Determine the [X, Y] coordinate at the center of the cell enclosing the given text.  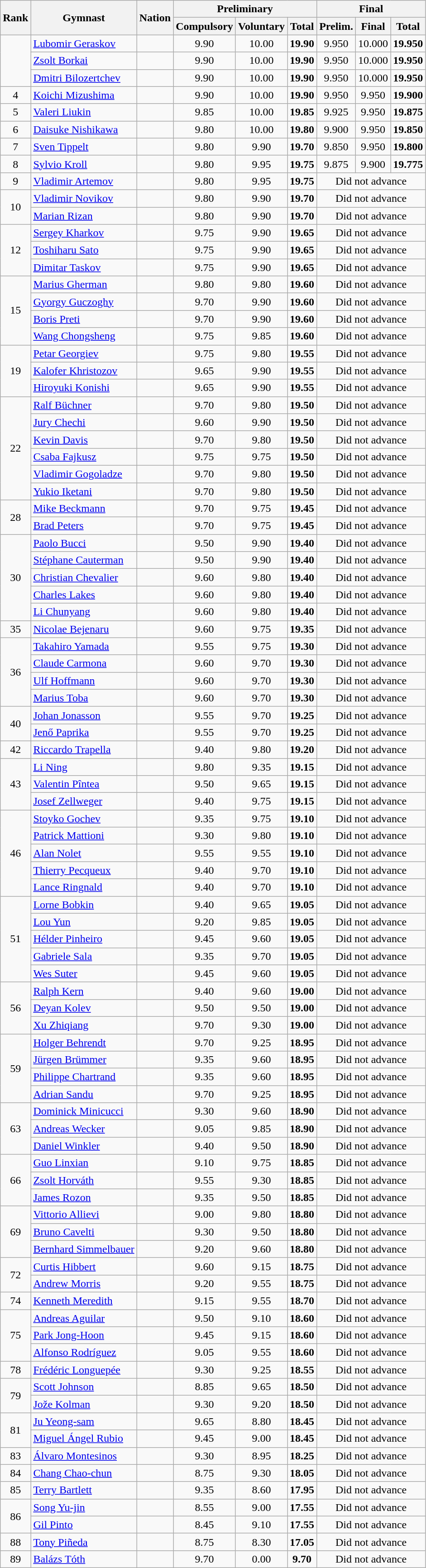
42 [15, 749]
Gabriele Sala [84, 956]
Christian Chevalier [84, 577]
Claude Carmona [84, 663]
74 [15, 1301]
Bernhard Simmelbauer [84, 1249]
Vittorio Allievi [84, 1215]
Lance Ringnald [84, 887]
Guo Linxian [84, 1163]
19.800 [408, 147]
Marian Rizan [84, 216]
6 [15, 129]
Lubomir Geraskov [84, 43]
Andrew Morris [84, 1283]
83 [15, 1456]
Philippe Chartrand [84, 1077]
66 [15, 1180]
Thierry Pecqueux [84, 870]
Valeri Liukin [84, 112]
Frédéric Longuepée [84, 1370]
18.70 [302, 1301]
19.875 [408, 112]
88 [15, 1542]
Valentin Pîntea [84, 784]
35 [15, 629]
75 [15, 1335]
46 [15, 853]
Compulsory [205, 26]
Jürgen Brümmer [84, 1060]
Wes Suter [84, 973]
19.900 [408, 95]
9.850 [336, 147]
Deyan Kolev [84, 1008]
Nation [155, 18]
Wang Chongsheng [84, 336]
8.55 [205, 1507]
Koichi Mizushima [84, 95]
Andreas Aguilar [84, 1318]
84 [15, 1473]
Li Ning [84, 767]
Ralf Büchner [84, 405]
7 [15, 147]
8.60 [261, 1490]
Nicolae Bejenaru [84, 629]
Charles Lakes [84, 595]
8.80 [261, 1421]
Marius Gherman [84, 285]
Alfonso Rodríguez [84, 1353]
Marius Toba [84, 698]
Stoyko Gochev [84, 819]
28 [15, 517]
43 [15, 784]
Xu Zhiqiang [84, 1025]
Ju Yeong-sam [84, 1421]
James Rozon [84, 1197]
30 [15, 577]
Scott Johnson [84, 1387]
Lorne Bobkin [84, 905]
Lou Yun [84, 922]
Alan Nolet [84, 853]
89 [15, 1559]
Prelim. [336, 26]
Sergey Kharkov [84, 233]
Stéphane Cauterman [84, 560]
Paolo Bucci [84, 543]
78 [15, 1370]
Preliminary [245, 9]
Balázs Tóth [84, 1559]
Csaba Fajkusz [84, 457]
17.05 [302, 1542]
Ulf Hoffmann [84, 681]
Álvaro Montesinos [84, 1456]
19.85 [302, 112]
Mike Beckmann [84, 509]
18.25 [302, 1456]
18.55 [302, 1370]
Miguel Ángel Rubio [84, 1439]
Riccardo Trapella [84, 749]
Patrick Mattioni [84, 836]
Sylvio Kroll [84, 164]
Bruno Cavelti [84, 1232]
56 [15, 1008]
Gymnast [84, 18]
19.80 [302, 129]
Boris Preti [84, 319]
Terry Bartlett [84, 1490]
4 [15, 95]
8.45 [205, 1525]
9.925 [336, 112]
Vladimir Novikov [84, 198]
Rank [15, 18]
Gil Pinto [84, 1525]
8.85 [205, 1387]
36 [15, 672]
Hélder Pinheiro [84, 939]
19.35 [302, 629]
9 [15, 181]
Kalofer Khristozov [84, 371]
Zsolt Horváth [84, 1180]
5 [15, 112]
Vladimir Gogoladze [84, 474]
Toshiharu Sato [84, 250]
Takahiro Yamada [84, 646]
59 [15, 1068]
8 [15, 164]
Ralph Kern [84, 991]
Jenő Paprika [84, 732]
8.30 [261, 1542]
19 [15, 371]
Josef Zellweger [84, 801]
85 [15, 1490]
19.775 [408, 164]
Dimitar Taskov [84, 267]
Yukio Iketani [84, 491]
Daisuke Nishikawa [84, 129]
Tony Piñeda [84, 1542]
9.875 [336, 164]
17.95 [302, 1490]
40 [15, 724]
15 [15, 310]
Johan Jonasson [84, 715]
12 [15, 250]
Dmitri Bilozertchev [84, 78]
Zsolt Borkai [84, 61]
79 [15, 1396]
Chang Chao-chun [84, 1473]
18.05 [302, 1473]
Sven Tippelt [84, 147]
86 [15, 1516]
Dominick Minicucci [84, 1111]
Park Jong-Hoon [84, 1335]
Song Yu-jin [84, 1507]
Gyorgy Guczoghy [84, 302]
81 [15, 1430]
19.20 [302, 749]
Andreas Wecker [84, 1129]
10 [15, 207]
19.850 [408, 129]
Brad Peters [84, 526]
Jury Chechi [84, 422]
63 [15, 1129]
69 [15, 1232]
0.00 [261, 1559]
22 [15, 448]
8.95 [261, 1456]
Daniel Winkler [84, 1146]
Vladimir Artemov [84, 181]
Kevin Davis [84, 439]
Holger Behrendt [84, 1042]
51 [15, 939]
Jože Kolman [84, 1404]
Hiroyuki Konishi [84, 388]
Li Chunyang [84, 612]
Petar Georgiev [84, 353]
Curtis Hibbert [84, 1266]
Kenneth Meredith [84, 1301]
Adrian Sandu [84, 1094]
72 [15, 1275]
Voluntary [261, 26]
